Extract the [x, y] coordinate from the center of the cell holding the provided text.  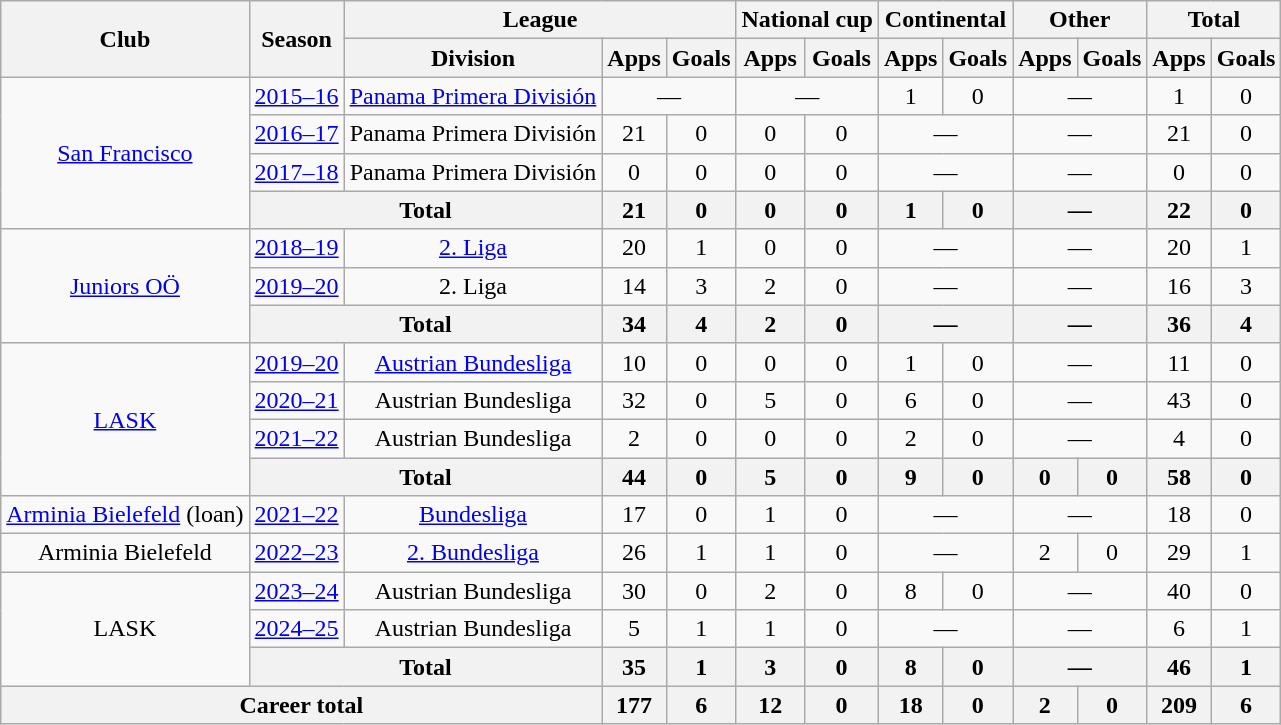
Season [296, 39]
177 [634, 705]
11 [1179, 362]
Juniors OÖ [125, 286]
58 [1179, 477]
League [540, 20]
34 [634, 324]
22 [1179, 210]
46 [1179, 667]
2017–18 [296, 172]
2022–23 [296, 553]
17 [634, 515]
2023–24 [296, 591]
32 [634, 400]
2016–17 [296, 134]
Bundesliga [473, 515]
Other [1080, 20]
2024–25 [296, 629]
35 [634, 667]
2. Bundesliga [473, 553]
2015–16 [296, 96]
36 [1179, 324]
10 [634, 362]
26 [634, 553]
209 [1179, 705]
San Francisco [125, 153]
40 [1179, 591]
12 [770, 705]
14 [634, 286]
30 [634, 591]
9 [910, 477]
2020–21 [296, 400]
Career total [302, 705]
Club [125, 39]
16 [1179, 286]
29 [1179, 553]
Continental [945, 20]
2018–19 [296, 248]
Arminia Bielefeld (loan) [125, 515]
43 [1179, 400]
44 [634, 477]
Arminia Bielefeld [125, 553]
Division [473, 58]
National cup [807, 20]
